For the text-containing cell, return its midpoint in (X, Y) coordinate format. 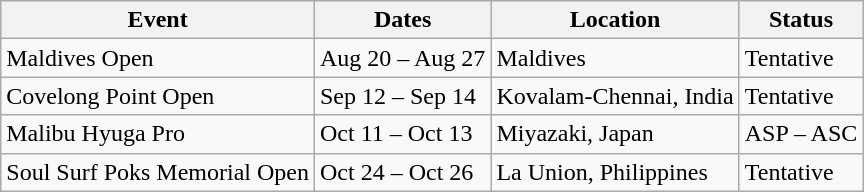
Maldives (615, 58)
La Union, Philippines (615, 172)
Location (615, 20)
Oct 24 – Oct 26 (402, 172)
Event (158, 20)
Dates (402, 20)
Aug 20 – Aug 27 (402, 58)
Kovalam-Chennai, India (615, 96)
Sep 12 – Sep 14 (402, 96)
Status (801, 20)
ASP – ASC (801, 134)
Malibu Hyuga Pro (158, 134)
Maldives Open (158, 58)
Oct 11 – Oct 13 (402, 134)
Soul Surf Poks Memorial Open (158, 172)
Miyazaki, Japan (615, 134)
Covelong Point Open (158, 96)
